Locate the cell with the specified text and output its [X, Y] center coordinate. 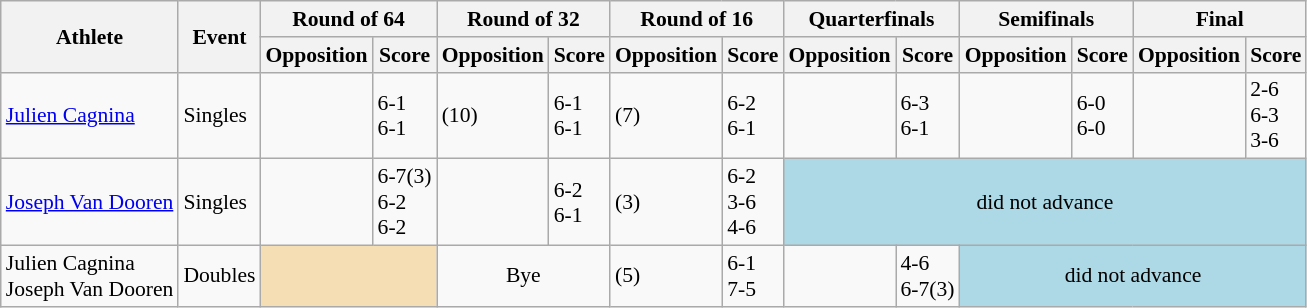
4-66-7(3) [928, 276]
(3) [666, 202]
Julien CagninaJoseph Van Dooren [90, 276]
6-23-64-6 [752, 202]
(7) [666, 116]
6-7(3)6-26-2 [405, 202]
Athlete [90, 36]
6-17-5 [752, 276]
6-36-1 [928, 116]
Round of 32 [524, 19]
Joseph Van Dooren [90, 202]
Doubles [219, 276]
Julien Cagnina [90, 116]
Round of 16 [696, 19]
Event [219, 36]
Quarterfinals [871, 19]
Round of 64 [348, 19]
(10) [493, 116]
Semifinals [1046, 19]
(5) [666, 276]
2-66-33-6 [1276, 116]
6-06-0 [1102, 116]
Final [1220, 19]
Bye [524, 276]
